Determine the (X, Y) coordinate at the center of the cell enclosing the given text.  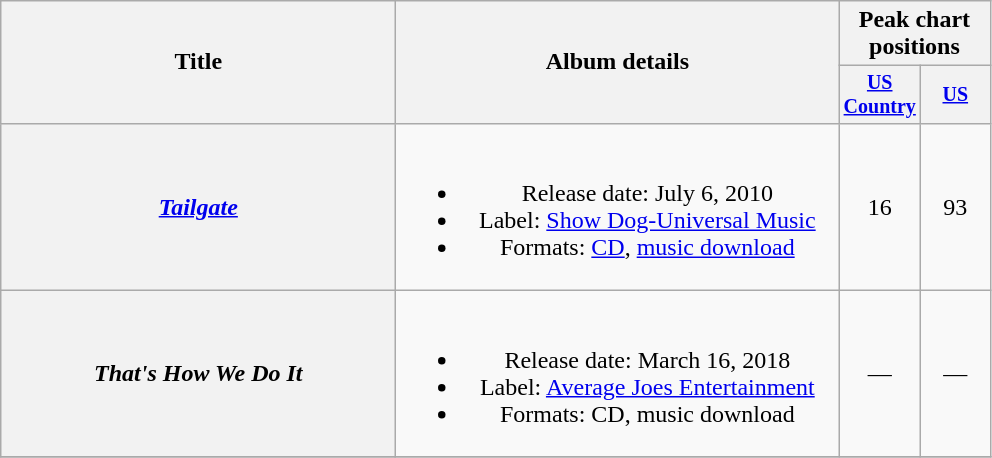
Tailgate (198, 206)
93 (956, 206)
16 (880, 206)
Album details (618, 62)
Peak chartpositions (914, 34)
Release date: March 16, 2018Label: Average Joes EntertainmentFormats: CD, music download (618, 374)
Title (198, 62)
US (956, 94)
Release date: July 6, 2010Label: Show Dog-Universal MusicFormats: CD, music download (618, 206)
US Country (880, 94)
That's How We Do It (198, 374)
